Scan for the cell matching the given text and deliver its [X, Y] coordinate at center. 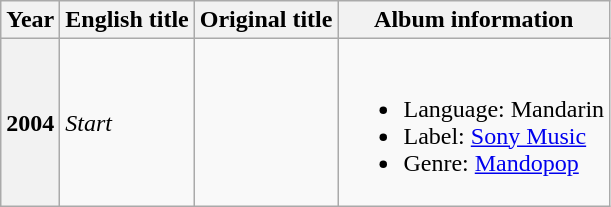
Year [30, 20]
English title [127, 20]
Original title [266, 20]
2004 [30, 122]
Language: MandarinLabel: Sony MusicGenre: Mandopop [474, 122]
Album information [474, 20]
Start [127, 122]
